Identify which cell holds the provided text, then report its (X, Y) central coordinate. 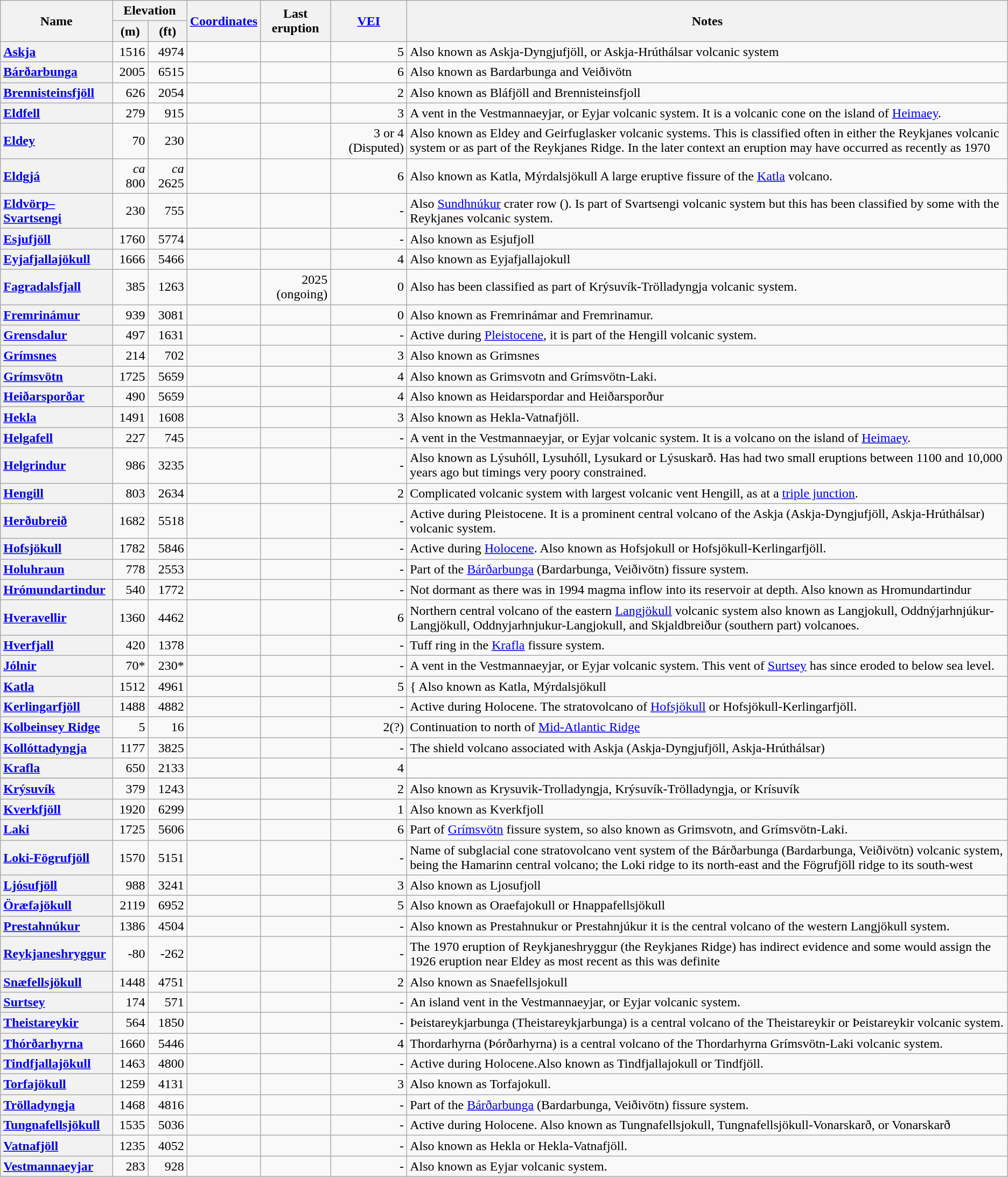
1 (369, 809)
2(?) (369, 727)
540 (130, 590)
778 (130, 569)
650 (130, 768)
Fremrinámur (57, 315)
Also known as Hekla-Vatnafjöll. (708, 417)
Notes (708, 21)
Holuhraun (57, 569)
1535 (130, 1125)
Elevation (150, 11)
Complicated volcanic system with largest volcanic vent Hengill, as at a triple junction. (708, 493)
1235 (130, 1146)
1177 (130, 748)
Not dormant as there was in 1994 magma inflow into its reservoir at depth. Also known as Hromundartindur (708, 590)
497 (130, 335)
Tungnafellsjökull (57, 1125)
Helgafell (57, 438)
Askja (57, 52)
-80 (130, 954)
Eldfell (57, 113)
Also known as Esjufjoll (708, 239)
Active during Pleistocene, it is part of the Hengill volcanic system. (708, 335)
4800 (167, 1064)
Active during Holocene. Also known as Hofsjokull or Hofsjökull-Kerlingarfjöll. (708, 549)
Kverkfjöll (57, 809)
4504 (167, 926)
Kolbeinsey Ridge (57, 727)
915 (167, 113)
Kerlingarfjöll (57, 707)
5846 (167, 549)
Also known as Kverkfjoll (708, 809)
3081 (167, 315)
939 (130, 315)
Coordinates (223, 21)
Eyjafjallajökull (57, 259)
2005 (130, 72)
1378 (167, 645)
1243 (167, 789)
5518 (167, 521)
ca 800 (130, 176)
385 (130, 286)
4882 (167, 707)
1682 (130, 521)
Torfajökull (57, 1084)
1386 (130, 926)
Tuff ring in the Krafla fissure system. (708, 645)
16 (167, 727)
Continuation to north of Mid-Atlantic Ridge (708, 727)
Also known as Torfajokull. (708, 1084)
564 (130, 1022)
1631 (167, 335)
5466 (167, 259)
Eldey (57, 141)
70* (130, 665)
{ Also known as Katla, Mýrdalsjökull (708, 686)
Surtsey (57, 1002)
1516 (130, 52)
986 (130, 465)
4751 (167, 982)
Also known as Heidarspordar and Heiðarsporður (708, 397)
Hofsjökull (57, 549)
Grímsvötn (57, 376)
Ljósufjöll (57, 885)
1666 (130, 259)
Krafla (57, 768)
Jólnir (57, 665)
Vestmannaeyjar (57, 1166)
755 (167, 211)
1263 (167, 286)
4462 (167, 617)
6299 (167, 809)
Þeistareykjarbunga (Theistareykjarbunga) is a central volcano of the Theistareykir or Þeistareykir volcanic system. (708, 1022)
1570 (130, 857)
Also known as Snaefellsjokull (708, 982)
6515 (167, 72)
214 (130, 356)
626 (130, 93)
Tindfjallajökull (57, 1064)
Hrómundartindur (57, 590)
3235 (167, 465)
The shield volcano associated with Askja (Askja-Dyngjufjöll, Askja-Hrúthálsar) (708, 748)
Trölladyngja (57, 1105)
5774 (167, 239)
4131 (167, 1084)
745 (167, 438)
Active during Holocene. The stratovolcano of Hofsjökull or Hofsjökull-Kerlingarfjöll. (708, 707)
803 (130, 493)
Helgrindur (57, 465)
Vatnafjöll (57, 1146)
Also known as Hekla or Hekla-Vatnafjöll. (708, 1146)
279 (130, 113)
988 (130, 885)
Grímsnes (57, 356)
2025 (ongoing) (296, 286)
2553 (167, 569)
230* (167, 665)
(m) (130, 31)
A vent in the Vestmannaeyjar, or Eyjar volcanic system. This vent of Surtsey has since eroded to below sea level. (708, 665)
Also known as Eyjafjallajokull (708, 259)
2133 (167, 768)
Name (57, 21)
Reykjaneshryggur (57, 954)
3825 (167, 748)
1488 (130, 707)
Hekla (57, 417)
An island vent in the Vestmannaeyjar, or Eyjar volcanic system. (708, 1002)
Also Sundhnúkur crater row (). Is part of Svartsengi volcanic system but this has been classified by some with the Reykjanes volcanic system. (708, 211)
Also known as Oraefajokull or Hnappafellsjökull (708, 906)
Herðubreið (57, 521)
Active during Holocene.Also known as Tindfjallajokull or Tindfjöll. (708, 1064)
Part of Grímsvötn fissure system, so also known as Grimsvotn, and Grímsvötn-Laki. (708, 830)
Kollóttadyngja (57, 748)
Also known as Askja-Dyngjufjöll, or Askja-Hrúthálsar volcanic system (708, 52)
Also known as Fremrinámar and Fremrinamur. (708, 315)
Also known as Grimsnes (708, 356)
702 (167, 356)
Also known as Bardarbunga and Veiðivötn (708, 72)
1608 (167, 417)
4052 (167, 1146)
Eldvörp–Svartsengi (57, 211)
Also known as Krysuvik-Trolladyngja, Krýsuvík-Trölladyngja, or Krísuvík (708, 789)
2634 (167, 493)
Loki-Fögrufjöll (57, 857)
Hverfjall (57, 645)
6952 (167, 906)
70 (130, 141)
Laki (57, 830)
Bárðarbunga (57, 72)
Krýsuvík (57, 789)
1782 (130, 549)
5036 (167, 1125)
1491 (130, 417)
1772 (167, 590)
ca 2625 (167, 176)
1660 (130, 1043)
VEI (369, 21)
Katla (57, 686)
3 or 4 (Disputed) (369, 141)
Hveravellir (57, 617)
Theistareykir (57, 1022)
3241 (167, 885)
5606 (167, 830)
Brennisteinsfjöll (57, 93)
1360 (130, 617)
4974 (167, 52)
283 (130, 1166)
(ft) (167, 31)
A vent in the Vestmannaeyjar, or Eyjar volcanic system. It is a volcanic cone on the island of Heimaey. (708, 113)
Öræfajökull (57, 906)
5446 (167, 1043)
1512 (130, 686)
1920 (130, 809)
A vent in the Vestmannaeyjar, or Eyjar volcanic system. It is a volcano on the island of Heimaey. (708, 438)
Also known as Ljosufjoll (708, 885)
Also known as Prestahnukur or Prestahnjúkur it is the central volcano of the western Langjökull system. (708, 926)
379 (130, 789)
571 (167, 1002)
Thordarhyrna (Þórðarhyrna) is a central volcano of the Thordarhyrna Grímsvötn-Laki volcanic system. (708, 1043)
Prestahnúkur (57, 926)
1760 (130, 239)
2119 (130, 906)
5151 (167, 857)
1448 (130, 982)
Active during Pleistocene. It is a prominent central volcano of the Askja (Askja-Dyngjufjöll, Askja-Hrúthálsar) volcanic system. (708, 521)
928 (167, 1166)
Also known as Grimsvotn and Grímsvötn-Laki. (708, 376)
1259 (130, 1084)
Also known as Bláfjöll and Brennisteinsfjoll (708, 93)
-262 (167, 954)
Eldgjá (57, 176)
227 (130, 438)
Heiðarsporðar (57, 397)
Hengill (57, 493)
Last eruption (296, 21)
174 (130, 1002)
Thórðarhyrna (57, 1043)
Snæfellsjökull (57, 982)
Also known as Eyjar volcanic system. (708, 1166)
Also known as Katla, Mýrdalsjökull A large eruptive fissure of the Katla volcano. (708, 176)
Fagradalsfjall (57, 286)
Active during Holocene. Also known as Tungnafellsjokull, Tungnafellsjökull-Vonarskarð, or Vonarskarð (708, 1125)
1463 (130, 1064)
Also has been classified as part of Krýsuvík-Trölladyngja volcanic system. (708, 286)
4816 (167, 1105)
490 (130, 397)
Grensdalur (57, 335)
4961 (167, 686)
Esjufjöll (57, 239)
420 (130, 645)
2054 (167, 93)
1850 (167, 1022)
1468 (130, 1105)
